Determine the [X, Y] coordinate at the center of the cell enclosing the given text.  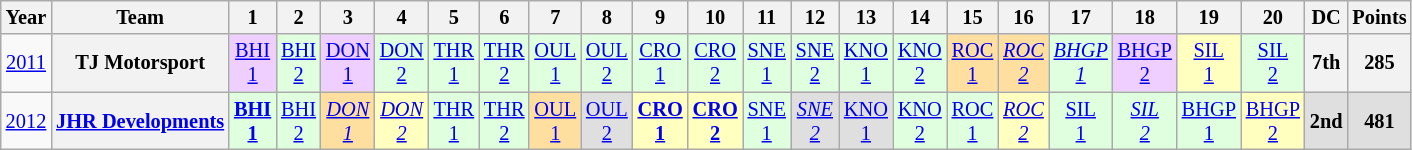
Points [1379, 17]
20 [1273, 17]
14 [920, 17]
JHR Developments [140, 121]
2011 [26, 63]
8 [607, 17]
5 [454, 17]
7th [1326, 63]
285 [1379, 63]
481 [1379, 121]
15 [973, 17]
DC [1326, 17]
2nd [1326, 121]
19 [1209, 17]
17 [1081, 17]
Team [140, 17]
TJ Motorsport [140, 63]
1 [252, 17]
16 [1023, 17]
3 [348, 17]
18 [1145, 17]
4 [402, 17]
2012 [26, 121]
9 [660, 17]
Year [26, 17]
12 [815, 17]
10 [716, 17]
7 [555, 17]
13 [866, 17]
2 [298, 17]
6 [504, 17]
11 [767, 17]
